Return the [x, y] coordinate for the center point of the cell that contains the specified text.  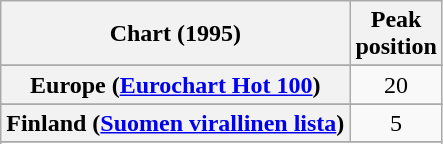
Chart (1995) [176, 34]
Europe (Eurochart Hot 100) [176, 85]
Finland (Suomen virallinen lista) [176, 123]
20 [396, 85]
Peakposition [396, 34]
5 [396, 123]
